From the cell containing the given text, extract its center point as [X, Y] coordinate. 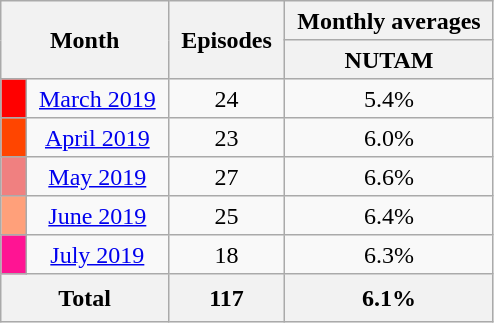
NUTAM [390, 60]
23 [226, 138]
25 [226, 216]
Monthly averages [390, 20]
May 2019 [97, 176]
Episodes [226, 40]
Total [85, 298]
18 [226, 254]
117 [226, 298]
27 [226, 176]
July 2019 [97, 254]
6.0% [390, 138]
6.6% [390, 176]
6.1% [390, 298]
Month [85, 40]
5.4% [390, 98]
March 2019 [97, 98]
June 2019 [97, 216]
24 [226, 98]
6.3% [390, 254]
6.4% [390, 216]
April 2019 [97, 138]
